Capture the cell that displays the provided text and extract its [x, y] central coordinate. 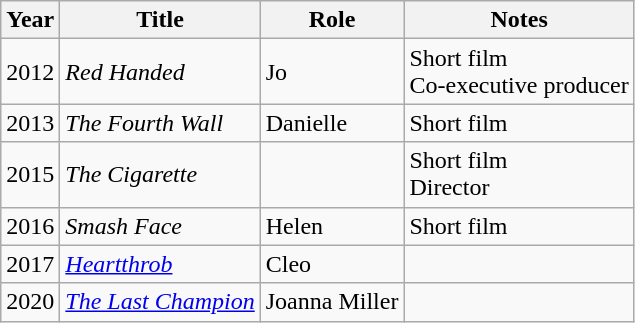
The Cigarette [160, 174]
Short filmDirector [519, 174]
2012 [30, 72]
Jo [332, 72]
Title [160, 20]
2015 [30, 174]
2013 [30, 123]
Cleo [332, 264]
Smash Face [160, 226]
Danielle [332, 123]
Red Handed [160, 72]
2016 [30, 226]
Joanna Miller [332, 302]
Year [30, 20]
Heartthrob [160, 264]
Role [332, 20]
The Fourth Wall [160, 123]
The Last Champion [160, 302]
Helen [332, 226]
2017 [30, 264]
Short filmCo-executive producer [519, 72]
Notes [519, 20]
2020 [30, 302]
